Extract the [X, Y] coordinate from the center of the cell holding the provided text.  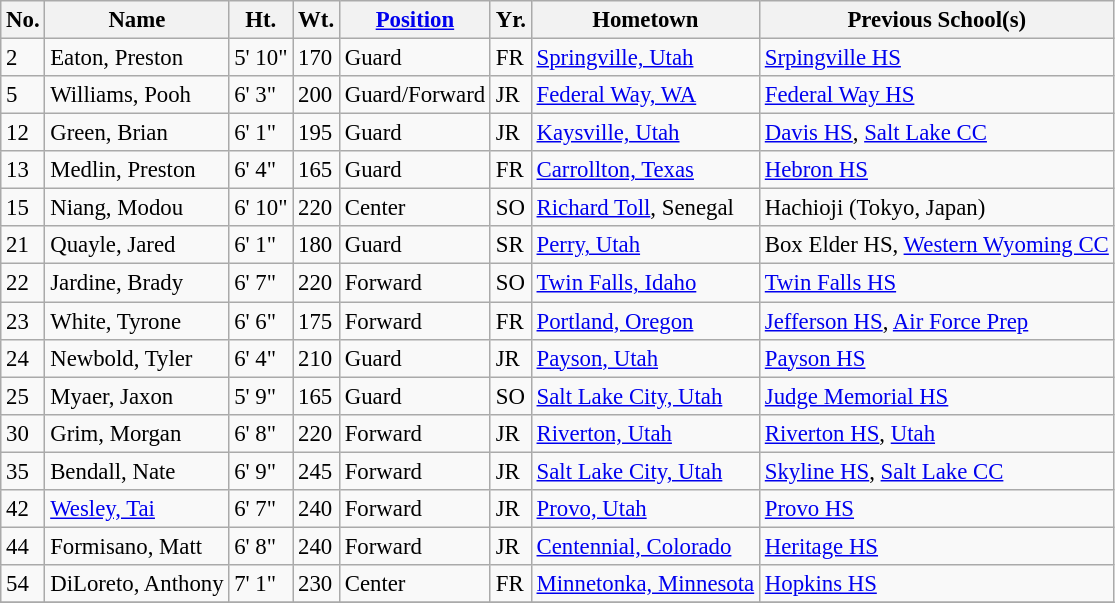
24 [23, 358]
5' 10" [261, 58]
54 [23, 584]
Centennial, Colorado [645, 546]
25 [23, 396]
Federal Way, WA [645, 95]
No. [23, 20]
Hometown [645, 20]
175 [316, 321]
Yr. [510, 20]
Carrollton, Texas [645, 170]
Niang, Modou [137, 208]
Hebron HS [936, 170]
Davis HS, Salt Lake CC [936, 133]
42 [23, 509]
Kaysville, Utah [645, 133]
Position [414, 20]
Srpingville HS [936, 58]
5 [23, 95]
6' 6" [261, 321]
23 [23, 321]
13 [23, 170]
6' 3" [261, 95]
Grim, Morgan [137, 433]
200 [316, 95]
Hopkins HS [936, 584]
Eaton, Preston [137, 58]
7' 1" [261, 584]
Skyline HS, Salt Lake CC [936, 471]
Provo, Utah [645, 509]
44 [23, 546]
Myaer, Jaxon [137, 396]
Payson HS [936, 358]
Twin Falls, Idaho [645, 283]
Judge Memorial HS [936, 396]
White, Tyrone [137, 321]
230 [316, 584]
210 [316, 358]
6' 10" [261, 208]
Minnetonka, Minnesota [645, 584]
35 [23, 471]
Twin Falls HS [936, 283]
Guard/Forward [414, 95]
15 [23, 208]
Green, Brian [137, 133]
Previous School(s) [936, 20]
30 [23, 433]
Payson, Utah [645, 358]
2 [23, 58]
Formisano, Matt [137, 546]
170 [316, 58]
Riverton, Utah [645, 433]
12 [23, 133]
Ht. [261, 20]
21 [23, 245]
Portland, Oregon [645, 321]
SR [510, 245]
6' 9" [261, 471]
Springville, Utah [645, 58]
Perry, Utah [645, 245]
Williams, Pooh [137, 95]
Jefferson HS, Air Force Prep [936, 321]
Riverton HS, Utah [936, 433]
Wt. [316, 20]
5' 9" [261, 396]
195 [316, 133]
Federal Way HS [936, 95]
Wesley, Tai [137, 509]
Quayle, Jared [137, 245]
Provo HS [936, 509]
180 [316, 245]
Newbold, Tyler [137, 358]
245 [316, 471]
DiLoreto, Anthony [137, 584]
22 [23, 283]
Richard Toll, Senegal [645, 208]
Box Elder HS, Western Wyoming CC [936, 245]
Jardine, Brady [137, 283]
Name [137, 20]
Medlin, Preston [137, 170]
Bendall, Nate [137, 471]
Heritage HS [936, 546]
Hachioji (Tokyo, Japan) [936, 208]
